Return [x, y] of the center of cell containing provided text 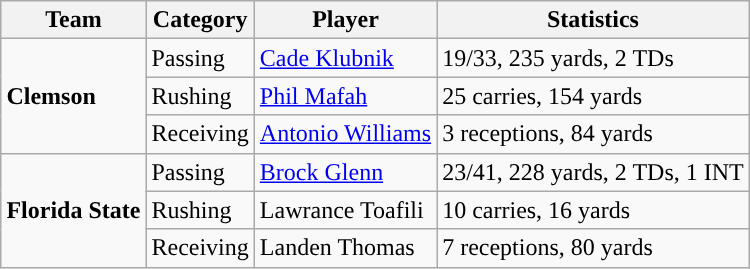
Statistics [594, 20]
Clemson [74, 96]
19/33, 235 yards, 2 TDs [594, 58]
10 carries, 16 yards [594, 210]
23/41, 228 yards, 2 TDs, 1 INT [594, 172]
Phil Mafah [345, 96]
Lawrance Toafili [345, 210]
Landen Thomas [345, 248]
7 receptions, 80 yards [594, 248]
Brock Glenn [345, 172]
3 receptions, 84 yards [594, 134]
Antonio Williams [345, 134]
Category [200, 20]
Cade Klubnik [345, 58]
25 carries, 154 yards [594, 96]
Player [345, 20]
Team [74, 20]
Florida State [74, 210]
